Determine the (x, y) coordinate at the center of the cell enclosing the given text.  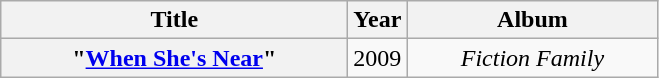
Fiction Family (532, 58)
Title (174, 20)
2009 (378, 58)
"When She's Near" (174, 58)
Album (532, 20)
Year (378, 20)
